Locate the cell with the specified text and output its (X, Y) center coordinate. 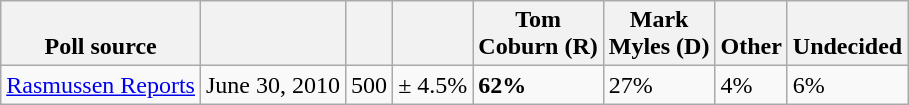
± 4.5% (433, 85)
Undecided (847, 34)
62% (538, 85)
June 30, 2010 (272, 85)
Rasmussen Reports (101, 85)
27% (659, 85)
500 (370, 85)
MarkMyles (D) (659, 34)
Poll source (101, 34)
6% (847, 85)
Other (751, 34)
4% (751, 85)
TomCoburn (R) (538, 34)
